Return the [X, Y] coordinate for the center point of the cell that contains the specified text.  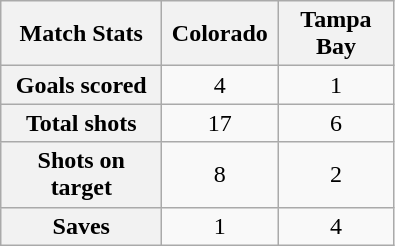
Saves [82, 226]
Tampa Bay [336, 34]
Shots on target [82, 174]
6 [336, 123]
Colorado [220, 34]
8 [220, 174]
17 [220, 123]
2 [336, 174]
Goals scored [82, 85]
Total shots [82, 123]
Match Stats [82, 34]
